Locate the cell with the specified text and output its [x, y] center coordinate. 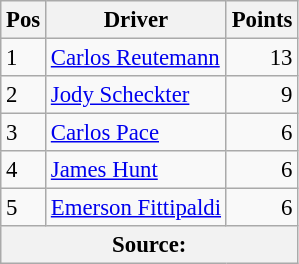
Pos [24, 20]
1 [24, 58]
3 [24, 133]
Source: [150, 245]
9 [262, 95]
13 [262, 58]
Driver [136, 20]
Carlos Pace [136, 133]
James Hunt [136, 170]
5 [24, 208]
4 [24, 170]
Points [262, 20]
Carlos Reutemann [136, 58]
Emerson Fittipaldi [136, 208]
2 [24, 95]
Jody Scheckter [136, 95]
